Pinpoint the cell where the given text exists, returning its [X, Y] midpoint coordinate. 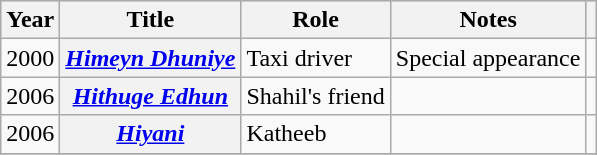
Taxi driver [316, 58]
Notes [488, 20]
Himeyn Dhuniye [150, 58]
Title [150, 20]
Shahil's friend [316, 96]
Hithuge Edhun [150, 96]
Katheeb [316, 134]
2000 [30, 58]
Special appearance [488, 58]
Hiyani [150, 134]
Year [30, 20]
Role [316, 20]
